Provide the [X, Y] coordinate of the cell's center where the given text is located.  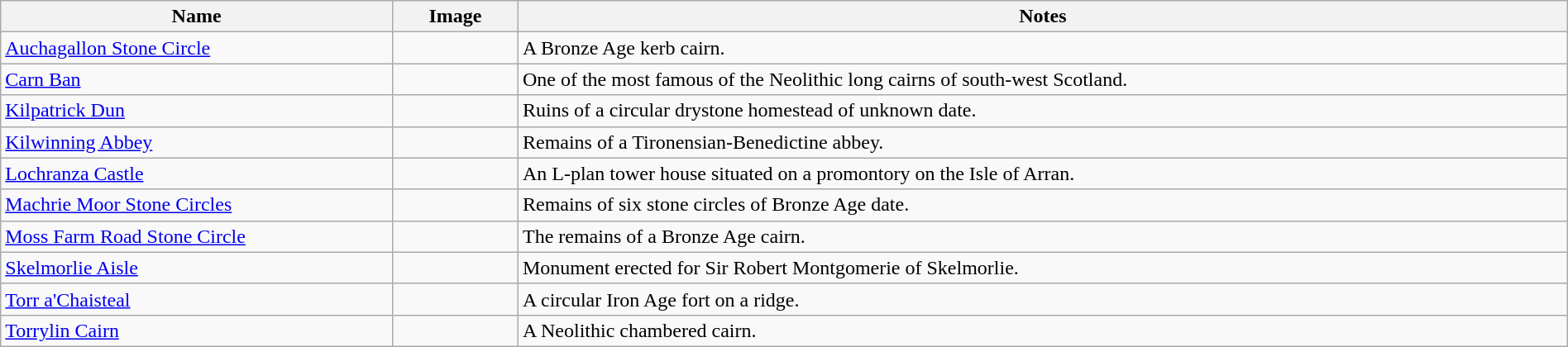
One of the most famous of the Neolithic long cairns of south-west Scotland. [1042, 79]
Remains of a Tironensian-Benedictine abbey. [1042, 142]
Remains of six stone circles of Bronze Age date. [1042, 205]
Skelmorlie Aisle [197, 268]
The remains of a Bronze Age cairn. [1042, 236]
A Bronze Age kerb cairn. [1042, 48]
Name [197, 17]
Lochranza Castle [197, 173]
Torrylin Cairn [197, 330]
An L-plan tower house situated on a promontory on the Isle of Arran. [1042, 173]
A Neolithic chambered cairn. [1042, 330]
Auchagallon Stone Circle [197, 48]
Machrie Moor Stone Circles [197, 205]
Torr a'Chaisteal [197, 299]
Carn Ban [197, 79]
Notes [1042, 17]
Moss Farm Road Stone Circle [197, 236]
Kilwinning Abbey [197, 142]
Ruins of a circular drystone homestead of unknown date. [1042, 111]
Monument erected for Sir Robert Montgomerie of Skelmorlie. [1042, 268]
A circular Iron Age fort on a ridge. [1042, 299]
Image [455, 17]
Kilpatrick Dun [197, 111]
